Detect which cell encompasses the target text, then output its (x, y) center coordinate. 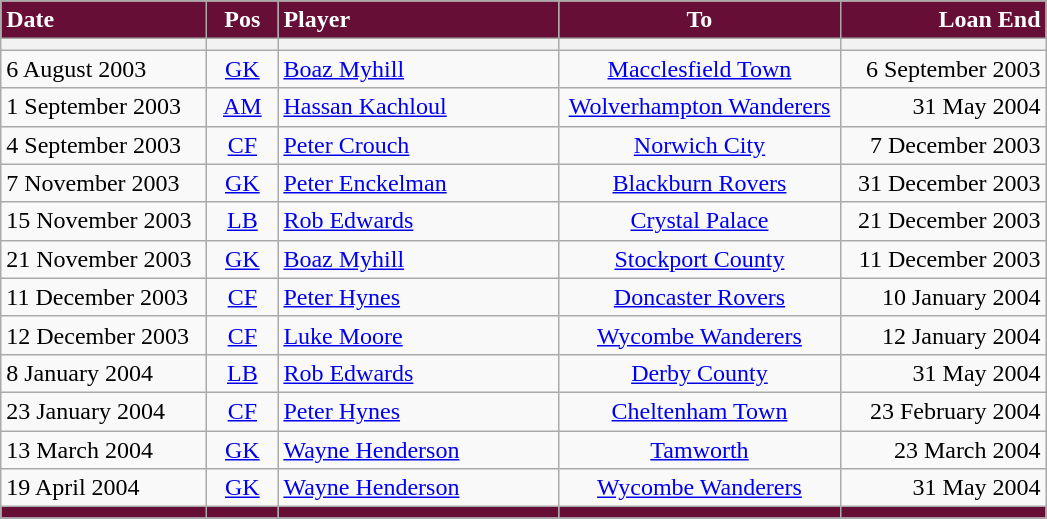
7 November 2003 (104, 183)
Hassan Kachloul (418, 107)
Peter Enckelman (418, 183)
Tamworth (700, 449)
Macclesfield Town (700, 69)
1 September 2003 (104, 107)
Player (418, 20)
Loan End (943, 20)
Luke Moore (418, 335)
19 April 2004 (104, 488)
Doncaster Rovers (700, 297)
13 March 2004 (104, 449)
4 September 2003 (104, 145)
7 December 2003 (943, 145)
21 November 2003 (104, 259)
Crystal Palace (700, 221)
Derby County (700, 373)
15 November 2003 (104, 221)
6 September 2003 (943, 69)
12 December 2003 (104, 335)
10 January 2004 (943, 297)
23 February 2004 (943, 411)
31 December 2003 (943, 183)
23 March 2004 (943, 449)
8 January 2004 (104, 373)
6 August 2003 (104, 69)
To (700, 20)
Pos (242, 20)
Blackburn Rovers (700, 183)
Date (104, 20)
Stockport County (700, 259)
23 January 2004 (104, 411)
12 January 2004 (943, 335)
Peter Crouch (418, 145)
Norwich City (700, 145)
21 December 2003 (943, 221)
Cheltenham Town (700, 411)
AM (242, 107)
Wolverhampton Wanderers (700, 107)
